Identify which cell holds the provided text, then report its (x, y) central coordinate. 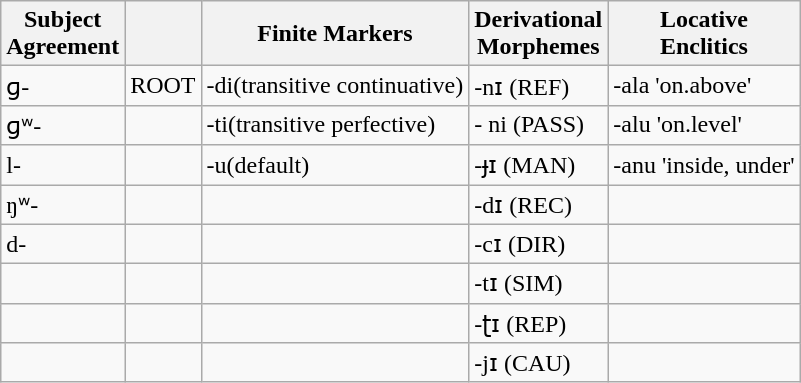
-cɪ (DIR) (538, 244)
ɡʷ- (63, 125)
-ʈɪ (REP) (538, 323)
Finite Markers (335, 34)
-nɪ (REF) (538, 86)
l- (63, 165)
-dɪ (REC) (538, 204)
LocativeEnclitics (704, 34)
-tɪ (SIM) (538, 284)
DerivationalMorphemes (538, 34)
-anu 'inside, under' (704, 165)
ŋʷ- (63, 204)
d- (63, 244)
-di(transitive continuative) (335, 86)
-ala 'on.above' (704, 86)
ɡ- (63, 86)
ROOT (163, 86)
-ti(transitive perfective) (335, 125)
- ni (PASS) (538, 125)
SubjectAgreement (63, 34)
-ɟɪ (MAN) (538, 165)
-jɪ (CAU) (538, 363)
-alu 'on.level' (704, 125)
-u(default) (335, 165)
